Locate the cell with the specified text and output its (x, y) center coordinate. 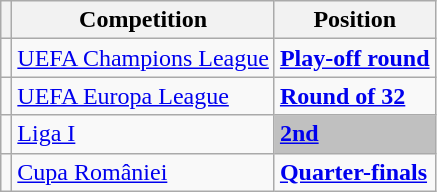
Liga I (144, 134)
Play-off round (354, 58)
Quarter-finals (354, 172)
Competition (144, 20)
UEFA Champions League (144, 58)
Round of 32 (354, 96)
Position (354, 20)
Cupa României (144, 172)
2nd (354, 134)
UEFA Europa League (144, 96)
